For the text-containing cell, return its midpoint in [X, Y] coordinate format. 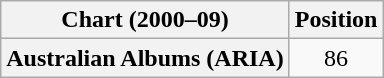
Australian Albums (ARIA) [145, 58]
86 [336, 58]
Position [336, 20]
Chart (2000–09) [145, 20]
